Return the [x, y] coordinate for the center point of the cell that contains the specified text.  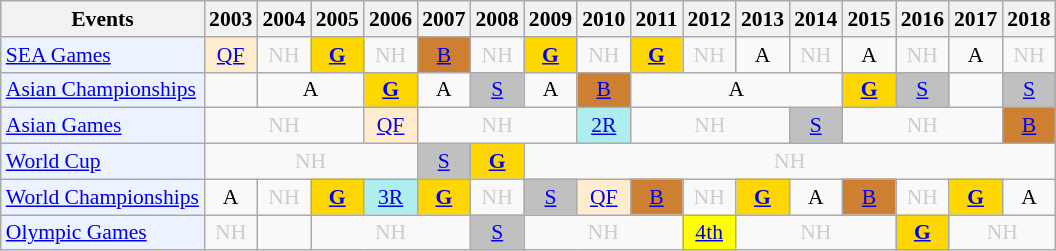
2008 [498, 19]
4th [710, 233]
2005 [338, 19]
2006 [390, 19]
2014 [816, 19]
2011 [656, 19]
SEA Games [102, 55]
World Championships [102, 197]
2010 [604, 19]
World Cup [102, 162]
2013 [762, 19]
2017 [976, 19]
2R [604, 126]
Asian Games [102, 126]
2016 [922, 19]
Asian Championships [102, 90]
2015 [868, 19]
2004 [284, 19]
2012 [710, 19]
Events [102, 19]
Olympic Games [102, 233]
2018 [1028, 19]
3R [390, 197]
2007 [444, 19]
2009 [550, 19]
2003 [230, 19]
